Determine the [X, Y] coordinate at the center of the cell enclosing the given text.  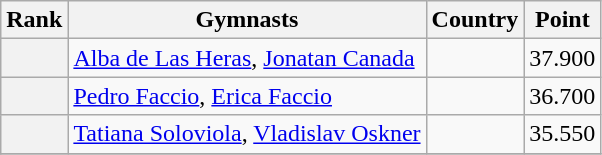
Gymnasts [247, 20]
Alba de Las Heras, Jonatan Canada [247, 58]
Tatiana Soloviola, Vladislav Oskner [247, 134]
Rank [34, 20]
Country [475, 20]
37.900 [562, 58]
36.700 [562, 96]
35.550 [562, 134]
Pedro Faccio, Erica Faccio [247, 96]
Point [562, 20]
